Determine the (x, y) coordinate at the center of the cell enclosing the given text.  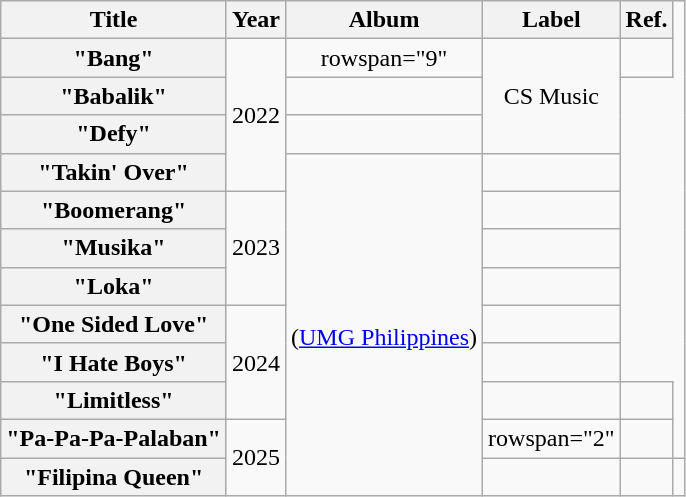
"Babalik" (114, 96)
2024 (256, 362)
"I Hate Boys" (114, 362)
CS Music (552, 96)
rowspan="2" (552, 438)
"Pa-Pa-Pa-Palaban" (114, 438)
Album (384, 20)
"Filipina Queen" (114, 477)
Year (256, 20)
"One Sided Love" (114, 324)
"Musika" (114, 248)
"Boomerang" (114, 210)
2025 (256, 457)
2023 (256, 248)
"Defy" (114, 134)
"Loka" (114, 286)
rowspan="9" (384, 58)
"Bang" (114, 58)
"Takin' Over" (114, 172)
"Limitless" (114, 400)
Ref. (646, 20)
(UMG Philippines) (384, 324)
Title (114, 20)
Label (552, 20)
2022 (256, 115)
